Provide the (x, y) coordinate of the cell's center where the given text is located.  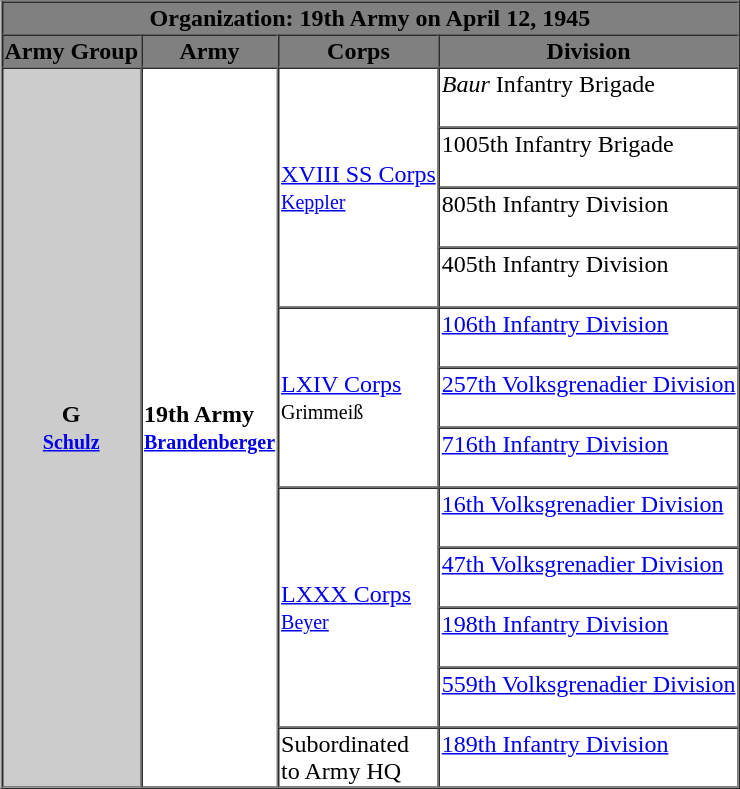
189th Infantry Division (589, 758)
Baur Infantry Brigade (589, 98)
257th Volksgrenadier Division (589, 398)
Corps (358, 50)
LXXX CorpsBeyer (358, 608)
106th Infantry Division (589, 338)
559th Volksgrenadier Division (589, 698)
LXIV CorpsGrimmeiß (358, 398)
GSchulz (71, 428)
Army Group (71, 50)
198th Infantry Division (589, 638)
47th Volksgrenadier Division (589, 578)
16th Volksgrenadier Division (589, 518)
405th Infantry Division (589, 278)
Army (210, 50)
XVIII SS CorpsKeppler (358, 188)
805th Infantry Division (589, 218)
Organization: 19th Army on April 12, 1945 (370, 18)
1005th Infantry Brigade (589, 158)
716th Infantry Division (589, 458)
Division (589, 50)
Subordinatedto Army HQ (358, 758)
19th ArmyBrandenberger (210, 428)
